Provide the [x, y] coordinate of the cell's center where the given text is located.  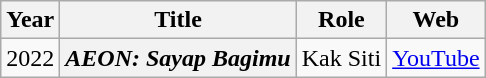
Kak Siti [341, 58]
Role [341, 20]
AEON: Sayap Bagimu [178, 58]
Year [30, 20]
Title [178, 20]
Web [436, 20]
YouTube [436, 58]
2022 [30, 58]
